Scan for the cell matching the given text and deliver its (X, Y) coordinate at center. 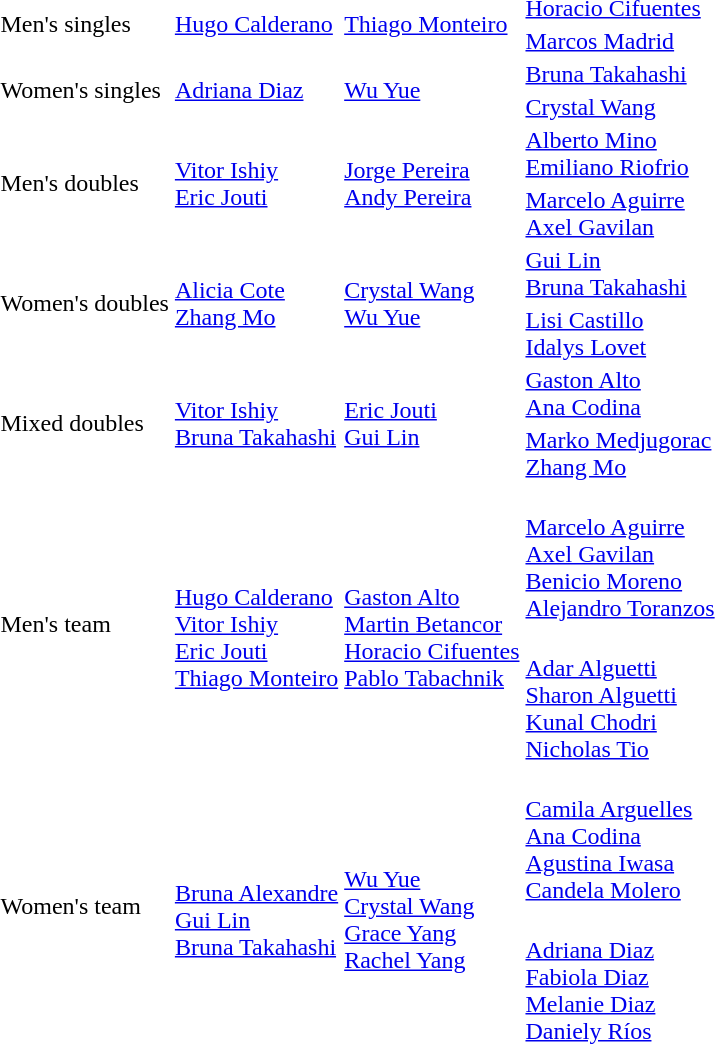
Jorge Pereira Andy Pereira (432, 184)
Crystal Wang Wu Yue (432, 304)
Eric Jouti Gui Lin (432, 424)
Alicia Cote Zhang Mo (256, 304)
Vitor Ishiy Bruna Takahashi (256, 424)
Wu Yue (432, 90)
Hugo CalderanoVitor IshiyEric JoutiThiago Monteiro (256, 624)
Vitor Ishiy Eric Jouti (256, 184)
Gaston AltoMartin BetancorHoracio CifuentesPablo Tabachnik (432, 624)
Adriana Diaz (256, 90)
